Output the [X, Y] coordinate of the center of the cell containing the given text.  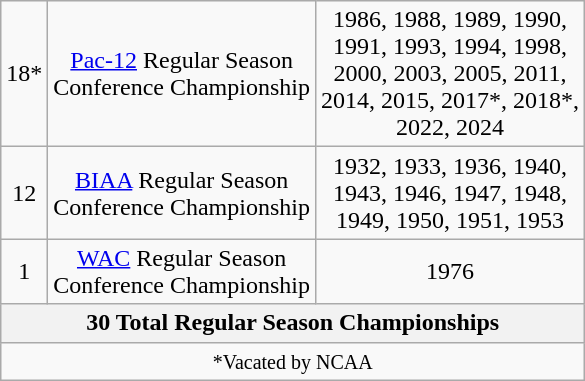
12 [24, 193]
BIAA Regular Season Conference Championship [182, 193]
18* [24, 74]
1 [24, 272]
WAC Regular Season Conference Championship [182, 272]
1976 [450, 272]
1932, 1933, 1936, 1940, 1943, 1946, 1947, 1948, 1949, 1950, 1951, 1953 [450, 193]
30 Total Regular Season Championships [293, 323]
1986, 1988, 1989, 1990, 1991, 1993, 1994, 1998, 2000, 2003, 2005, 2011, 2014, 2015, 2017*, 2018*, 2022, 2024 [450, 74]
Pac-12 Regular Season Conference Championship [182, 74]
*Vacated by NCAA [293, 361]
